Return the (X, Y) coordinate for the center point of the cell that contains the specified text.  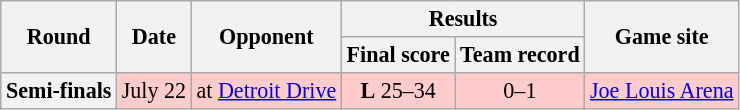
Date (154, 36)
Results (462, 18)
Final score (398, 54)
L 25–34 (398, 90)
Semi-finals (59, 90)
July 22 (154, 90)
Round (59, 36)
Joe Louis Arena (662, 90)
Team record (520, 54)
at Detroit Drive (266, 90)
Opponent (266, 36)
Game site (662, 36)
0–1 (520, 90)
